From the cell containing the given text, extract its center point as (X, Y) coordinate. 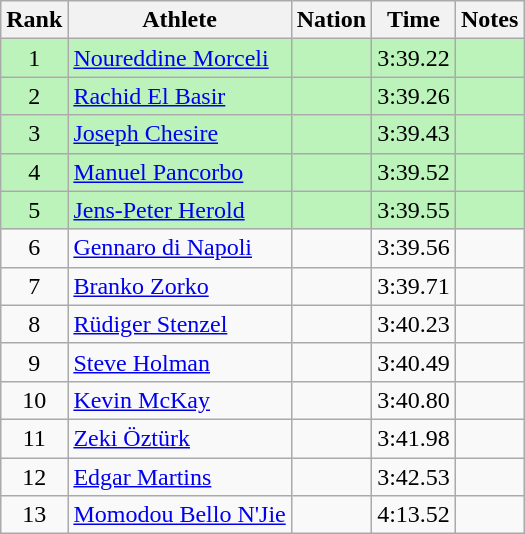
3:40.80 (414, 400)
Rank (34, 20)
1 (34, 58)
3:41.98 (414, 438)
Noureddine Morceli (180, 58)
Momodou Bello N'Jie (180, 515)
Joseph Chesire (180, 134)
Athlete (180, 20)
3:42.53 (414, 477)
Branko Zorko (180, 286)
2 (34, 96)
3:39.26 (414, 96)
10 (34, 400)
Rachid El Basir (180, 96)
5 (34, 210)
Notes (489, 20)
3:39.71 (414, 286)
8 (34, 324)
3:39.56 (414, 248)
3:39.52 (414, 172)
Kevin McKay (180, 400)
3:39.43 (414, 134)
Steve Holman (180, 362)
13 (34, 515)
3 (34, 134)
Gennaro di Napoli (180, 248)
Time (414, 20)
3:39.55 (414, 210)
4 (34, 172)
Zeki Öztürk (180, 438)
Rüdiger Stenzel (180, 324)
Manuel Pancorbo (180, 172)
Edgar Martins (180, 477)
9 (34, 362)
3:40.23 (414, 324)
11 (34, 438)
Nation (331, 20)
7 (34, 286)
6 (34, 248)
4:13.52 (414, 515)
Jens-Peter Herold (180, 210)
3:40.49 (414, 362)
12 (34, 477)
3:39.22 (414, 58)
